Identify which cell holds the provided text, then report its (x, y) central coordinate. 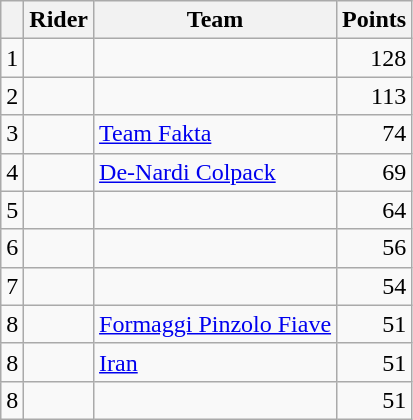
113 (374, 96)
Formaggi Pinzolo Fiave (216, 324)
74 (374, 134)
Team Fakta (216, 134)
Iran (216, 362)
Points (374, 20)
6 (12, 248)
69 (374, 172)
128 (374, 58)
Team (216, 20)
2 (12, 96)
7 (12, 286)
3 (12, 134)
4 (12, 172)
Rider (59, 20)
1 (12, 58)
De-Nardi Colpack (216, 172)
56 (374, 248)
5 (12, 210)
64 (374, 210)
54 (374, 286)
